Determine the (X, Y) coordinate at the center of the cell enclosing the given text.  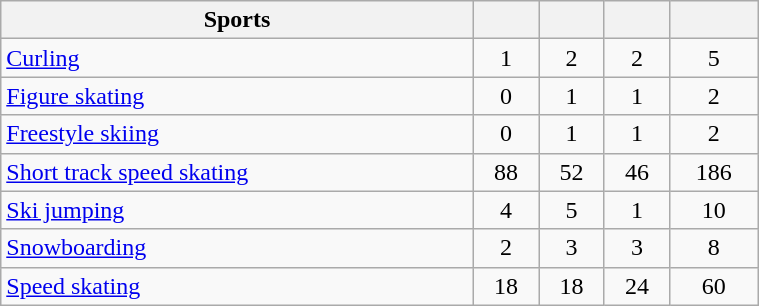
Curling (238, 58)
46 (636, 172)
Figure skating (238, 96)
52 (572, 172)
Snowboarding (238, 248)
Short track speed skating (238, 172)
24 (636, 286)
Sports (238, 20)
186 (714, 172)
88 (506, 172)
60 (714, 286)
Speed skating (238, 286)
8 (714, 248)
4 (506, 210)
Freestyle skiing (238, 134)
10 (714, 210)
Ski jumping (238, 210)
